Extract the (x, y) coordinate from the center of the cell holding the provided text.  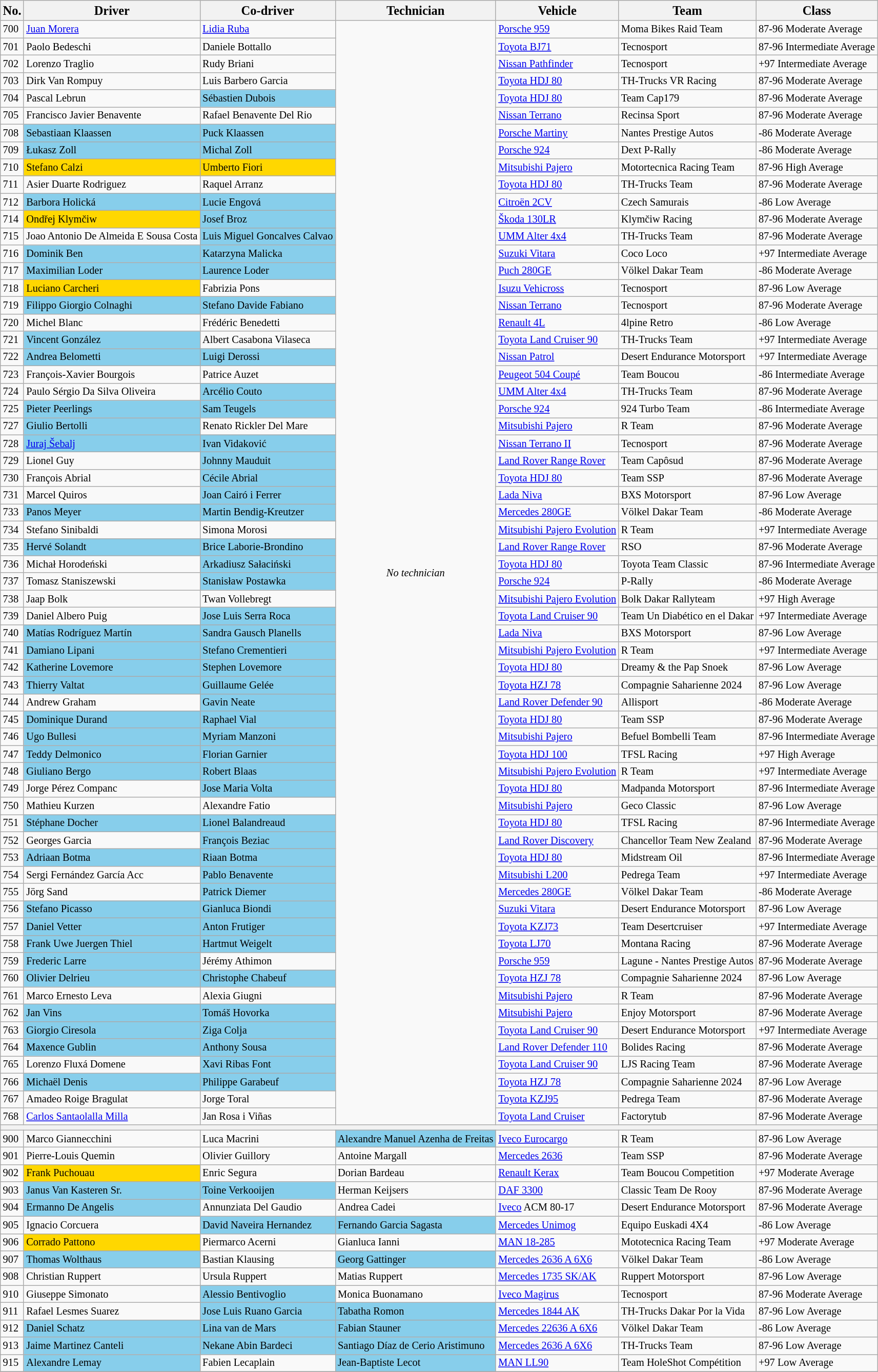
Renato Rickler Del Mare (268, 426)
Rafael Lesmes Suarez (112, 1311)
Janus Van Kasteren Sr. (112, 1191)
Equipo Euskadi 4X4 (687, 1225)
Allisport (687, 702)
Factorytub (687, 1116)
Christophe Chabeuf (268, 978)
Riaan Botma (268, 858)
Fabien Lecaplain (268, 1363)
Classic Team De Rooy (687, 1191)
Annunziata Del Gaudio (268, 1207)
Luis Miguel Goncalves Calvao (268, 236)
Philippe Garabeuf (268, 1082)
702 (12, 64)
752 (12, 840)
915 (12, 1363)
Recinsa Sport (687, 115)
Ursula Ruppert (268, 1277)
Joan Cairó i Ferrer (268, 495)
Renault 4L (557, 322)
Ugo Bullesi (112, 737)
Stanisław Postawka (268, 581)
Maximilian Loder (112, 271)
Lucie Engová (268, 202)
Maxence Gublin (112, 1047)
Stefano Davide Fabiano (268, 305)
Rudy Briani (268, 64)
Pablo Benavente (268, 875)
Teddy Delmonico (112, 754)
Stephen Lovemore (268, 668)
Amadeo Roige Bragulat (112, 1099)
Frédéric Benedetti (268, 322)
Katherine Lovemore (112, 668)
907 (12, 1259)
733 (12, 512)
Anthony Sousa (268, 1047)
DAF 3300 (557, 1191)
Toyota KZJ73 (557, 926)
746 (12, 737)
757 (12, 926)
Myriam Manzoni (268, 737)
Martin Bendig-Kreutzer (268, 512)
Iveco Magirus (557, 1294)
Ruppert Motorsport (687, 1277)
Gianluca Ianni (415, 1242)
Lina van de Mars (268, 1328)
Czech Samurais (687, 202)
Toyota KZJ95 (557, 1099)
705 (12, 115)
Toyota Team Classic (687, 564)
Stefano Calzi (112, 167)
731 (12, 495)
708 (12, 133)
Isuzu Vehicross (557, 288)
Sebastiaan Klaassen (112, 133)
Daniele Bottallo (268, 47)
700 (12, 29)
Ondřej Klymčiw (112, 219)
719 (12, 305)
Toyota LJ70 (557, 944)
902 (12, 1173)
Guillaume Gelée (268, 685)
Olivier Guillory (268, 1156)
Pascal Lebrun (112, 98)
Jan Rosa i Viñas (268, 1116)
722 (12, 357)
Frederic Larre (112, 961)
727 (12, 426)
710 (12, 167)
741 (12, 651)
744 (12, 702)
Łukasz Zoll (112, 150)
Alessio Bentivoglio (268, 1294)
Gianluca Biondi (268, 909)
756 (12, 909)
Johnny Mauduit (268, 460)
Mercedes 2636 (557, 1156)
Class (817, 10)
TH-Trucks Dakar Por la Vida (687, 1311)
Carlos Santaolalla Milla (112, 1116)
Dreamy & the Pap Snoek (687, 668)
François Beziac (268, 840)
Luis Barbero Garcia (268, 81)
Luigi Derossi (268, 357)
Ermanno De Angelis (112, 1207)
Jose Luis Serra Roca (268, 616)
Toine Verkooijen (268, 1191)
Nissan Pathfinder (557, 64)
Stéphane Docher (112, 823)
Corrado Pattono (112, 1242)
Marco Ernesto Leva (112, 996)
Montana Racing (687, 944)
910 (12, 1294)
Enjoy Motorsport (687, 1013)
Team Capôsud (687, 460)
Simona Morosi (268, 530)
924 Turbo Team (687, 409)
Nissan Terrano II (557, 443)
Toyota HDJ 100 (557, 754)
Land Rover Discovery (557, 840)
Iveco ACM 80-17 (557, 1207)
Nissan Patrol (557, 357)
735 (12, 547)
Renault Kerax (557, 1173)
Matias Ruppert (415, 1277)
Team Boucou Competition (687, 1173)
Lagune - Nantes Prestige Autos (687, 961)
Befuel Bombelli Team (687, 737)
758 (12, 944)
Toyota BJ71 (557, 47)
716 (12, 254)
Stefano Crementieri (268, 651)
Sam Teugels (268, 409)
753 (12, 858)
750 (12, 806)
Damiano Lipani (112, 651)
766 (12, 1082)
Jaap Bolk (112, 599)
Sandra Gausch Planells (268, 633)
912 (12, 1328)
760 (12, 978)
Twan Vollebregt (268, 599)
Bolk Dakar Rallyteam (687, 599)
729 (12, 460)
704 (12, 98)
Alexandre Manuel Azenha de Freitas (415, 1139)
Daniel Albero Puig (112, 616)
Jérémy Athimon (268, 961)
Michal Zoll (268, 150)
Driver (112, 10)
Joao Antonio De Almeida E Sousa Costa (112, 236)
Sergi Fernández García Acc (112, 875)
703 (12, 81)
Hervé Solandt (112, 547)
Juan Morera (112, 29)
Raphael Vial (268, 719)
Cécile Abrial (268, 478)
Olivier Delrieu (112, 978)
MAN 18-285 (557, 1242)
Paolo Bedeschi (112, 47)
908 (12, 1277)
736 (12, 564)
Technician (415, 10)
Alexandre Lemay (112, 1363)
747 (12, 754)
Michaël Denis (112, 1082)
Fabian Stauner (415, 1328)
Lionel Guy (112, 460)
87-96 High Average (817, 167)
Daniel Vetter (112, 926)
RSO (687, 547)
Co-driver (268, 10)
Team Boucou (687, 374)
748 (12, 771)
Michał Horodeński (112, 564)
Madpanda Motorsport (687, 789)
Luca Macrini (268, 1139)
Gavin Neate (268, 702)
Xavi Ribas Font (268, 1064)
Matías Rodríguez Martín (112, 633)
Antoine Margall (415, 1156)
725 (12, 409)
Dorian Bardeau (415, 1173)
Pieter Peerlings (112, 409)
Monica Buonamano (415, 1294)
Fernando Garcia Sagasta (415, 1225)
Jean-Baptiste Lecot (415, 1363)
Andrea Belometti (112, 357)
749 (12, 789)
721 (12, 340)
755 (12, 892)
714 (12, 219)
745 (12, 719)
Florian Garnier (268, 754)
Lorenzo Traglio (112, 64)
739 (12, 616)
Tabatha Romon (415, 1311)
Giuliano Bergo (112, 771)
906 (12, 1242)
Team Cap179 (687, 98)
Jan Vins (112, 1013)
François Abrial (112, 478)
Nantes Prestige Autos (687, 133)
Motortecnica Racing Team (687, 167)
Patrick Diemer (268, 892)
Bolides Racing (687, 1047)
905 (12, 1225)
David Naveira Hernandez (268, 1225)
Mototecnica Racing Team (687, 1242)
No technician (415, 573)
LJS Racing Team (687, 1064)
Citroën 2CV (557, 202)
Sébastien Dubois (268, 98)
Dirk Van Rompuy (112, 81)
Škoda 130LR (557, 219)
718 (12, 288)
Michel Blanc (112, 322)
+97 Low Average (817, 1363)
Fabrizia Pons (268, 288)
913 (12, 1346)
Klymčiw Racing (687, 219)
Vincent González (112, 340)
Georg Gattinger (415, 1259)
Stefano Sinibaldi (112, 530)
Lidia Ruba (268, 29)
Team Desertcruiser (687, 926)
Luciano Carcheri (112, 288)
Thomas Wolthaus (112, 1259)
Arcélio Couto (268, 392)
751 (12, 823)
Dext P-Rally (687, 150)
Panos Meyer (112, 512)
Toyota Land Cruiser (557, 1116)
Patrice Auzet (268, 374)
Mercedes 22636 A 6X6 (557, 1328)
Ziga Colja (268, 1030)
Geco Classic (687, 806)
715 (12, 236)
Laurence Loder (268, 271)
Iveco Eurocargo (557, 1139)
711 (12, 185)
765 (12, 1064)
Giuseppe Simonato (112, 1294)
Rafael Benavente Del Rio (268, 115)
Puck Klaassen (268, 133)
743 (12, 685)
738 (12, 599)
Coco Loco (687, 254)
Mathieu Kurzen (112, 806)
Team (687, 10)
761 (12, 996)
Giorgio Ciresola (112, 1030)
730 (12, 478)
768 (12, 1116)
Hartmut Weigelt (268, 944)
Giulio Bertolli (112, 426)
Filippo Giorgio Colnaghi (112, 305)
740 (12, 633)
712 (12, 202)
Georges Garcia (112, 840)
737 (12, 581)
911 (12, 1311)
Nekane Abin Bardeci (268, 1346)
Team Un Diabético en el Dakar (687, 616)
Mercedes Unimog (557, 1225)
Ivan Vidaković (268, 443)
900 (12, 1139)
Marco Giannecchini (112, 1139)
Mercedes 1844 AK (557, 1311)
Arkadiusz Sałaciński (268, 564)
Jorge Pérez Companc (112, 789)
4lpine Retro (687, 322)
Ignacio Corcuera (112, 1225)
Paulo Sérgio Da Silva Oliveira (112, 392)
Katarzyna Malicka (268, 254)
Andrea Cadei (415, 1207)
Barbora Holická (112, 202)
Alexia Giugni (268, 996)
Christian Ruppert (112, 1277)
Brice Laborie-Brondino (268, 547)
Adriaan Botma (112, 858)
Santiago Díaz de Cerio Aristimuno (415, 1346)
Umberto Fiori (268, 167)
Robert Blaas (268, 771)
734 (12, 530)
Piermarco Acerni (268, 1242)
Chancellor Team New Zealand (687, 840)
Juraj Šebalj (112, 443)
Land Rover Defender 90 (557, 702)
701 (12, 47)
754 (12, 875)
720 (12, 322)
MAN LL90 (557, 1363)
Puch 280GE (557, 271)
Tomáš Hovorka (268, 1013)
742 (12, 668)
Dominik Ben (112, 254)
Jose Maria Volta (268, 789)
Bastian Klausing (268, 1259)
Dominique Durand (112, 719)
Thierry Valtat (112, 685)
Frank Uwe Juergen Thiel (112, 944)
Team HoleShot Compétition (687, 1363)
723 (12, 374)
709 (12, 150)
Lionel Balandreaud (268, 823)
728 (12, 443)
Josef Broz (268, 219)
Marcel Quiros (112, 495)
Porsche Martiny (557, 133)
Alexandre Fatio (268, 806)
762 (12, 1013)
764 (12, 1047)
Midstream Oil (687, 858)
759 (12, 961)
No. (12, 10)
Pierre-Louis Quemin (112, 1156)
901 (12, 1156)
Mitsubishi L200 (557, 875)
Moma Bikes Raid Team (687, 29)
Anton Frutiger (268, 926)
Jörg Sand (112, 892)
Mercedes 1735 SK/AK (557, 1277)
Raquel Arranz (268, 185)
Jose Luis Ruano Garcia (268, 1311)
Daniel Schatz (112, 1328)
Frank Puchouau (112, 1173)
Peugeot 504 Coupé (557, 374)
Lorenzo Fluxá Domene (112, 1064)
Enric Segura (268, 1173)
P-Rally (687, 581)
903 (12, 1191)
Francisco Javier Benavente (112, 115)
Jaime Martinez Canteli (112, 1346)
767 (12, 1099)
904 (12, 1207)
724 (12, 392)
Herman Keijsers (415, 1191)
763 (12, 1030)
Asier Duarte Rodriguez (112, 185)
Vehicle (557, 10)
Stefano Picasso (112, 909)
Albert Casabona Vilaseca (268, 340)
717 (12, 271)
TH-Trucks VR Racing (687, 81)
François-Xavier Bourgois (112, 374)
Land Rover Defender 110 (557, 1047)
Andrew Graham (112, 702)
Tomasz Staniszewski (112, 581)
Jorge Toral (268, 1099)
